Return the [x, y] coordinate for the center point of the cell that contains the specified text.  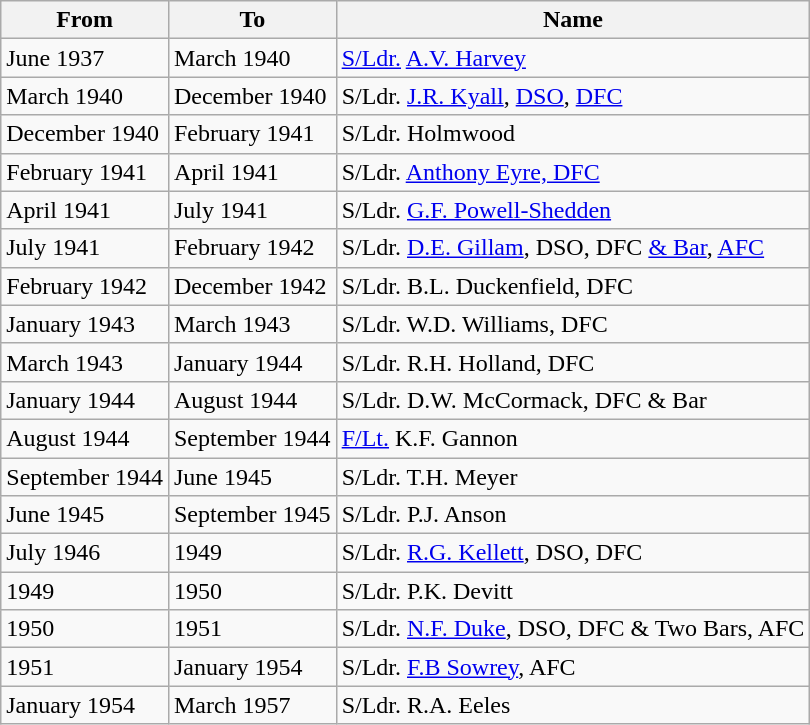
S/Ldr. R.G. Kellett, DSO, DFC [573, 553]
To [252, 20]
S/Ldr. D.E. Gillam, DSO, DFC & Bar, AFC [573, 248]
S/Ldr. Anthony Eyre, DFC [573, 172]
Name [573, 20]
F/Lt. K.F. Gannon [573, 438]
S/Ldr. T.H. Meyer [573, 477]
S/Ldr. R.H. Holland, DFC [573, 362]
S/Ldr. P.K. Devitt [573, 591]
S/Ldr. G.F. Powell-Shedden [573, 210]
S/Ldr. D.W. McCormack, DFC & Bar [573, 400]
S/Ldr. J.R. Kyall, DSO, DFC [573, 96]
June 1937 [85, 58]
S/Ldr. Holmwood [573, 134]
S/Ldr. F.B Sowrey, AFC [573, 667]
S/Ldr. B.L. Duckenfield, DFC [573, 286]
July 1946 [85, 553]
September 1945 [252, 515]
S/Ldr. A.V. Harvey [573, 58]
December 1942 [252, 286]
S/Ldr. N.F. Duke, DSO, DFC & Two Bars, AFC [573, 629]
S/Ldr. R.A. Eeles [573, 705]
January 1943 [85, 324]
From [85, 20]
March 1957 [252, 705]
S/Ldr. P.J. Anson [573, 515]
S/Ldr. W.D. Williams, DFC [573, 324]
